Scan for the cell matching the given text and deliver its (x, y) coordinate at center. 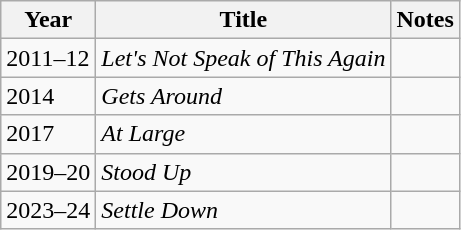
2017 (48, 134)
Year (48, 20)
At Large (244, 134)
Let's Not Speak of This Again (244, 58)
2023–24 (48, 210)
2014 (48, 96)
Stood Up (244, 172)
2011–12 (48, 58)
Title (244, 20)
Gets Around (244, 96)
2019–20 (48, 172)
Settle Down (244, 210)
Notes (425, 20)
